Provide the (X, Y) coordinate of the cell's center where the given text is located.  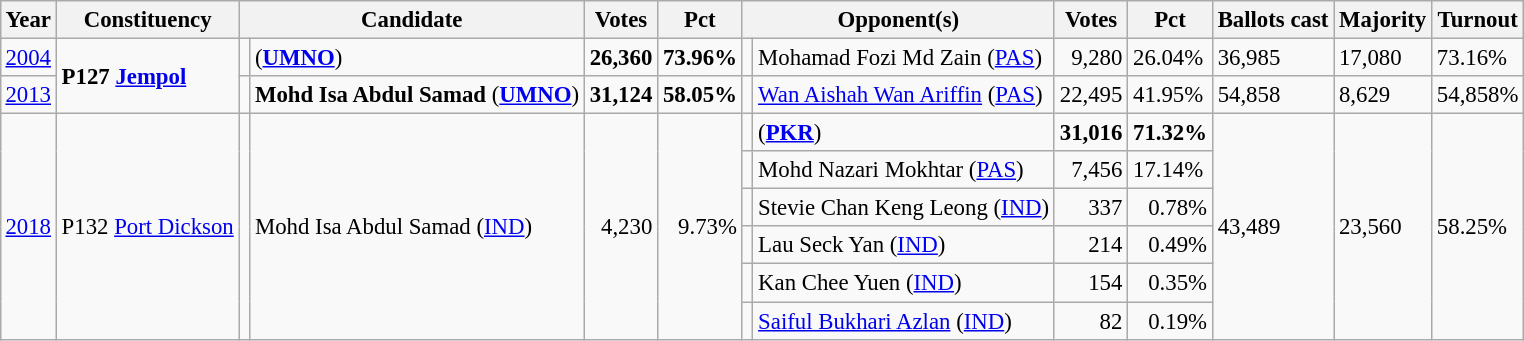
Mohd Nazari Mokhtar (PAS) (904, 170)
(UMNO) (418, 57)
26,360 (620, 57)
Mohd Isa Abdul Samad (IND) (418, 227)
2018 (28, 227)
214 (1090, 245)
73.96% (700, 57)
73.16% (1478, 57)
Opponent(s) (898, 20)
Kan Chee Yuen (IND) (904, 283)
0.35% (1170, 283)
58.05% (700, 95)
2004 (28, 57)
9,280 (1090, 57)
0.78% (1170, 208)
Mohd Isa Abdul Samad (UMNO) (418, 95)
154 (1090, 283)
Candidate (412, 20)
9.73% (700, 227)
71.32% (1170, 133)
P127 Jempol (148, 76)
31,124 (620, 95)
P132 Port Dickson (148, 227)
Wan Aishah Wan Ariffin (PAS) (904, 95)
41.95% (1170, 95)
337 (1090, 208)
0.49% (1170, 245)
Ballots cast (1272, 20)
(PKR) (904, 133)
22,495 (1090, 95)
4,230 (620, 227)
Lau Seck Yan (IND) (904, 245)
Mohamad Fozi Md Zain (PAS) (904, 57)
82 (1090, 321)
Year (28, 20)
54,858 (1272, 95)
17,080 (1383, 57)
Majority (1383, 20)
31,016 (1090, 133)
43,489 (1272, 227)
Stevie Chan Keng Leong (IND) (904, 208)
Constituency (148, 20)
7,456 (1090, 170)
26.04% (1170, 57)
Saiful Bukhari Azlan (IND) (904, 321)
36,985 (1272, 57)
8,629 (1383, 95)
Turnout (1478, 20)
2013 (28, 95)
58.25% (1478, 227)
23,560 (1383, 227)
54,858% (1478, 95)
0.19% (1170, 321)
17.14% (1170, 170)
